Output the (x, y) coordinate of the center of the cell containing the given text.  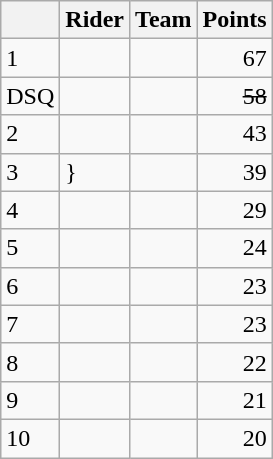
} (95, 172)
2 (30, 134)
DSQ (30, 96)
5 (30, 248)
Rider (95, 20)
Team (164, 20)
4 (30, 210)
24 (234, 248)
1 (30, 58)
21 (234, 400)
6 (30, 286)
29 (234, 210)
22 (234, 362)
39 (234, 172)
10 (30, 438)
Points (234, 20)
8 (30, 362)
9 (30, 400)
20 (234, 438)
67 (234, 58)
43 (234, 134)
3 (30, 172)
58 (234, 96)
7 (30, 324)
